Extract the (x, y) coordinate from the center of the cell holding the provided text.  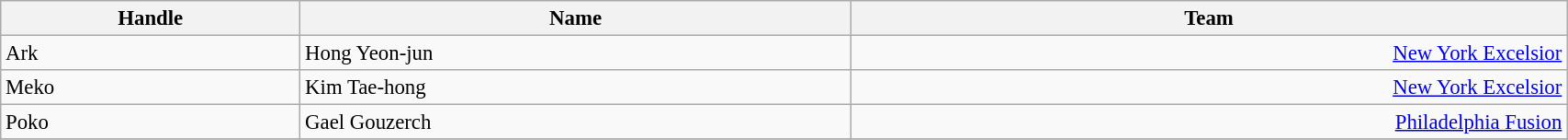
Handle (151, 18)
Hong Yeon-jun (576, 53)
Kim Tae-hong (576, 87)
Philadelphia Fusion (1209, 122)
Ark (151, 53)
Poko (151, 122)
Meko (151, 87)
Gael Gouzerch (576, 122)
Name (576, 18)
Team (1209, 18)
